Scan for the cell matching the given text and deliver its [x, y] coordinate at center. 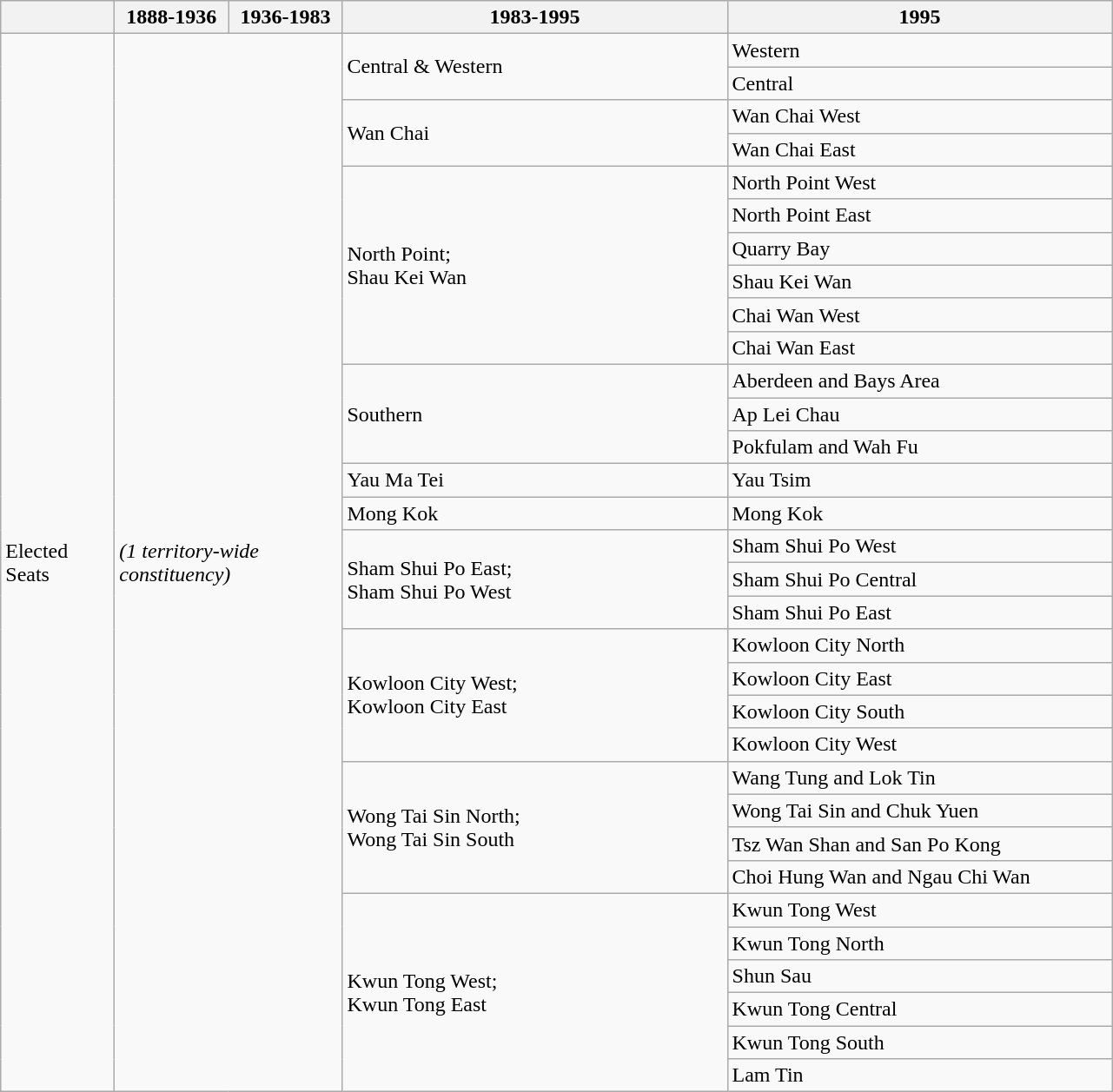
Kowloon City West;Kowloon City East [535, 695]
Wan Chai West [919, 116]
North Point West [919, 182]
Kwun Tong West; Kwun Tong East [535, 992]
Quarry Bay [919, 248]
Southern [535, 414]
Aberdeen and Bays Area [919, 381]
Wong Tai Sin and Chuk Yuen [919, 811]
Shun Sau [919, 976]
Kwun Tong Central [919, 1009]
Kowloon City East [919, 678]
1983-1995 [535, 17]
Yau Ma Tei [535, 480]
Central [919, 83]
Choi Hung Wan and Ngau Chi Wan [919, 877]
Kwun Tong West [919, 910]
Shau Kei Wan [919, 281]
Pokfulam and Wah Fu [919, 447]
Sham Shui Po West [919, 546]
Chai Wan West [919, 314]
Wang Tung and Lok Tin [919, 778]
ElectedSeats [57, 563]
Central & Western [535, 67]
Kwun Tong North [919, 943]
1888-1936 [172, 17]
Tsz Wan Shan and San Po Kong [919, 844]
1995 [919, 17]
Lam Tin [919, 1075]
Kwun Tong South [919, 1042]
Chai Wan East [919, 347]
Sham Shui Po East; Sham Shui Po West [535, 579]
(1 territory-wide constituency) [229, 563]
Wong Tai Sin North;Wong Tai Sin South [535, 827]
Kowloon City South [919, 711]
Yau Tsim [919, 480]
Wan Chai [535, 133]
Western [919, 50]
Sham Shui Po Central [919, 579]
1936-1983 [285, 17]
Wan Chai East [919, 149]
Ap Lei Chau [919, 414]
North Point East [919, 215]
Kowloon City West [919, 745]
North Point; Shau Kei Wan [535, 265]
Kowloon City North [919, 645]
Sham Shui Po East [919, 612]
